Identify which cell holds the provided text, then report its [x, y] central coordinate. 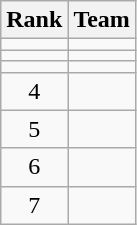
7 [34, 205]
Team [102, 20]
Rank [34, 20]
4 [34, 91]
6 [34, 167]
5 [34, 129]
